Locate the cell with the specified text and output its (x, y) center coordinate. 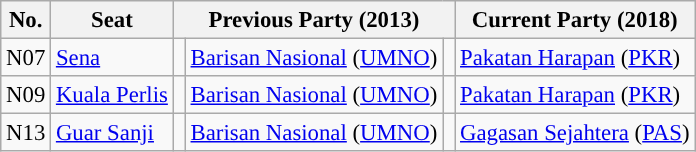
Previous Party (2013) (314, 20)
N09 (26, 95)
Gagasan Sejahtera (PAS) (575, 133)
N13 (26, 133)
N07 (26, 58)
Kuala Perlis (112, 95)
Seat (112, 20)
Guar Sanji (112, 133)
No. (26, 20)
Current Party (2018) (575, 20)
Sena (112, 58)
